Output the [X, Y] coordinate of the center of the cell containing the given text.  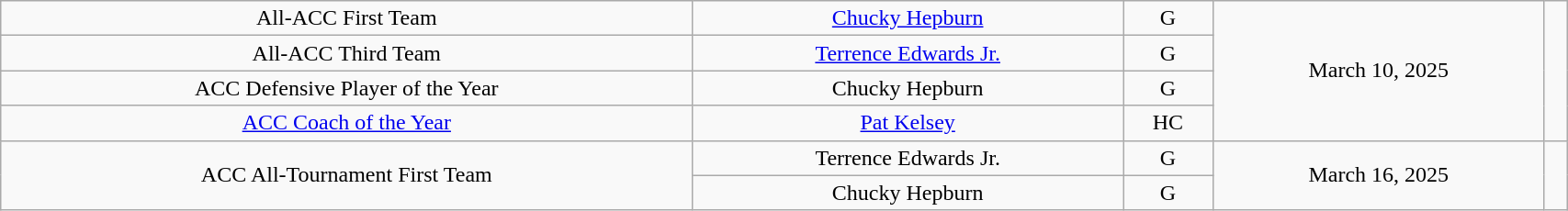
March 16, 2025 [1378, 175]
ACC Defensive Player of the Year [347, 88]
ACC All-Tournament First Team [347, 175]
ACC Coach of the Year [347, 123]
HC [1168, 123]
Pat Kelsey [908, 123]
March 10, 2025 [1378, 71]
All-ACC Third Team [347, 53]
All-ACC First Team [347, 18]
